Identify which cell holds the provided text, then report its [X, Y] central coordinate. 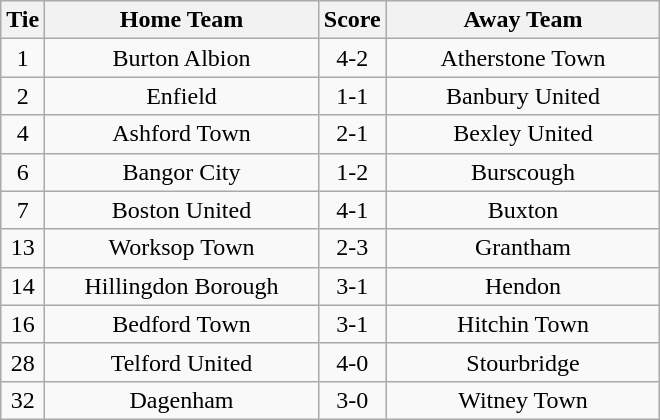
Grantham [523, 248]
Away Team [523, 20]
Score [352, 20]
Enfield [182, 96]
Banbury United [523, 96]
32 [23, 400]
7 [23, 210]
Dagenham [182, 400]
Hendon [523, 286]
Boston United [182, 210]
4 [23, 134]
Tie [23, 20]
Burton Albion [182, 58]
Stourbridge [523, 362]
6 [23, 172]
1-1 [352, 96]
Worksop Town [182, 248]
3-0 [352, 400]
Bangor City [182, 172]
14 [23, 286]
Bedford Town [182, 324]
16 [23, 324]
4-1 [352, 210]
Burscough [523, 172]
Witney Town [523, 400]
13 [23, 248]
4-0 [352, 362]
Telford United [182, 362]
Buxton [523, 210]
2-3 [352, 248]
Hillingdon Borough [182, 286]
1 [23, 58]
2-1 [352, 134]
Bexley United [523, 134]
2 [23, 96]
Hitchin Town [523, 324]
1-2 [352, 172]
28 [23, 362]
Ashford Town [182, 134]
Home Team [182, 20]
Atherstone Town [523, 58]
4-2 [352, 58]
